Scan for the cell matching the given text and deliver its [x, y] coordinate at center. 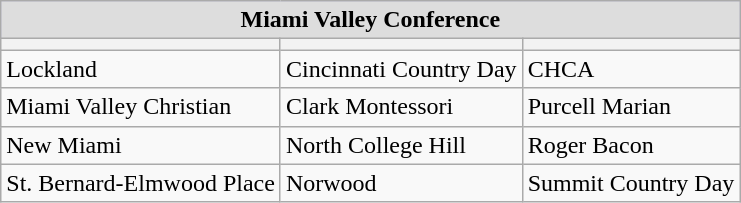
Cincinnati Country Day [401, 69]
Summit Country Day [631, 183]
Clark Montessori [401, 107]
CHCA [631, 69]
Miami Valley Christian [141, 107]
Miami Valley Conference [370, 20]
Purcell Marian [631, 107]
St. Bernard-Elmwood Place [141, 183]
New Miami [141, 145]
Roger Bacon [631, 145]
Norwood [401, 183]
Lockland [141, 69]
North College Hill [401, 145]
